Find where the given text appears and provide that cell's center as (X, Y) coordinate. 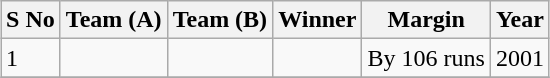
2001 (520, 58)
1 (31, 58)
Margin (426, 20)
S No (31, 20)
Team (B) (220, 20)
Team (A) (114, 20)
By 106 runs (426, 58)
Winner (318, 20)
Year (520, 20)
